Return (X, Y) of the center of cell containing provided text 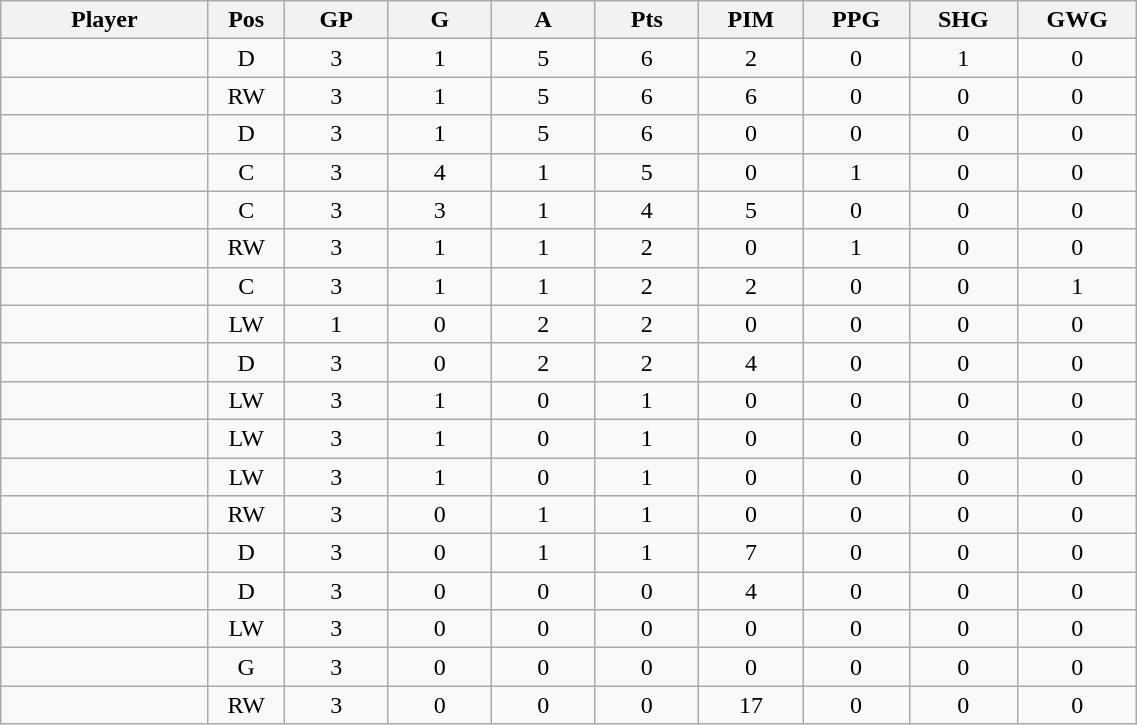
PPG (856, 20)
7 (752, 553)
Player (104, 20)
GWG (1078, 20)
17 (752, 705)
GP (336, 20)
Pts (647, 20)
PIM (752, 20)
SHG (964, 20)
A (544, 20)
Pos (246, 20)
